Scan for the cell matching the given text and deliver its [X, Y] coordinate at center. 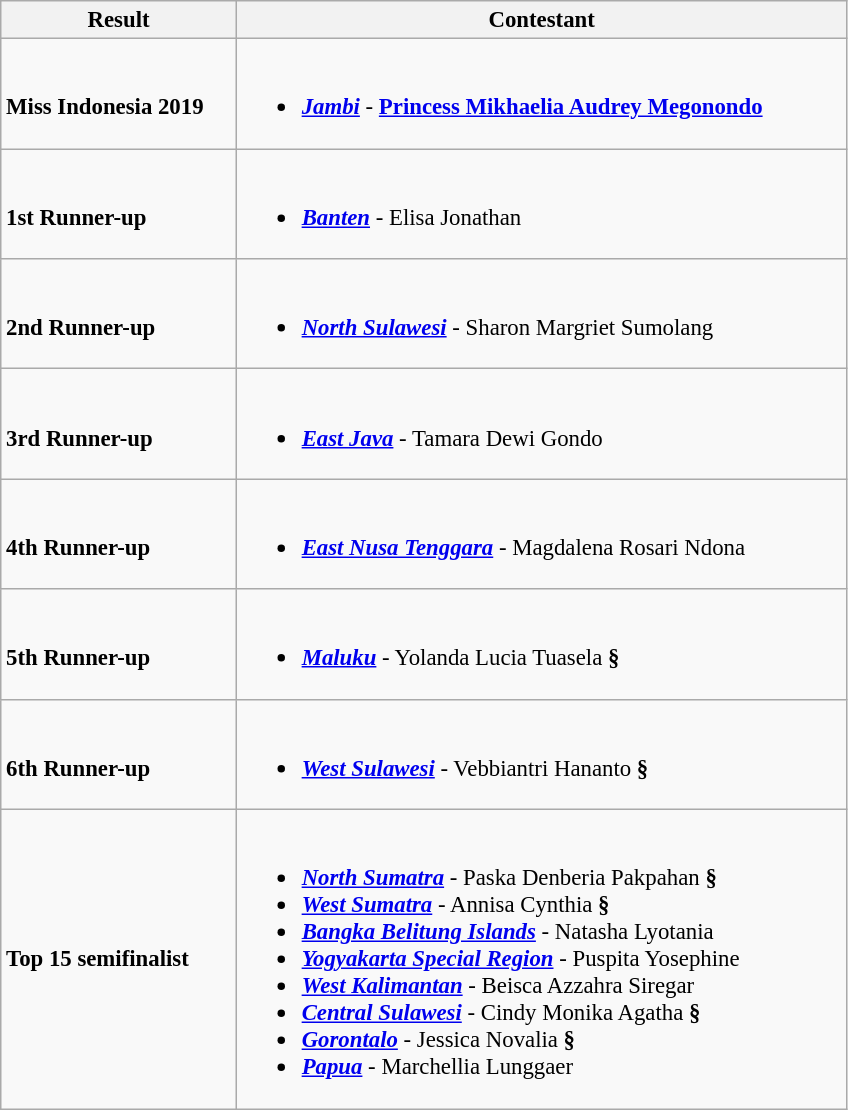
West Sulawesi - Vebbiantri Hananto § [542, 754]
Result [119, 20]
4th Runner-up [119, 534]
Contestant [542, 20]
Banten - Elisa Jonathan [542, 204]
Maluku - Yolanda Lucia Tuasela § [542, 644]
3rd Runner-up [119, 424]
6th Runner-up [119, 754]
Top 15 semifinalist [119, 960]
1st Runner-up [119, 204]
East Java - Tamara Dewi Gondo [542, 424]
5th Runner-up [119, 644]
2nd Runner-up [119, 314]
Jambi - Princess Mikhaelia Audrey Megonondo [542, 94]
East Nusa Tenggara - Magdalena Rosari Ndona [542, 534]
North Sulawesi - Sharon Margriet Sumolang [542, 314]
Miss Indonesia 2019 [119, 94]
